Output the (X, Y) coordinate of the center of the cell containing the given text.  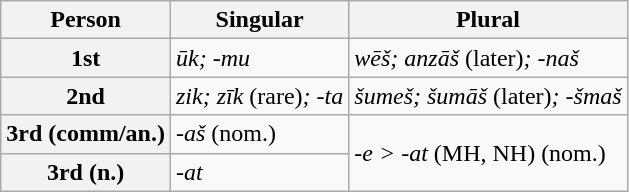
Plural (488, 20)
3rd (comm/an.) (86, 134)
Person (86, 20)
šumeš; šumāš (later); -šmaš (488, 96)
1st (86, 58)
2nd (86, 96)
Singular (259, 20)
ūk; -mu (259, 58)
zik; zīk (rare); -ta (259, 96)
wēš; anzāš (later); -naš (488, 58)
-e > -at (MH, NH) (nom.) (488, 153)
-aš (nom.) (259, 134)
-at (259, 172)
3rd (n.) (86, 172)
